Output the [x, y] coordinate of the center of the cell containing the given text.  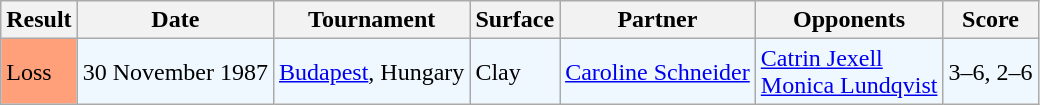
Opponents [849, 20]
Clay [515, 72]
Surface [515, 20]
Loss [39, 72]
Result [39, 20]
Date [175, 20]
30 November 1987 [175, 72]
Caroline Schneider [658, 72]
Tournament [372, 20]
Score [990, 20]
3–6, 2–6 [990, 72]
Catrin Jexell Monica Lundqvist [849, 72]
Partner [658, 20]
Budapest, Hungary [372, 72]
